Identify which cell holds the provided text, then report its [X, Y] central coordinate. 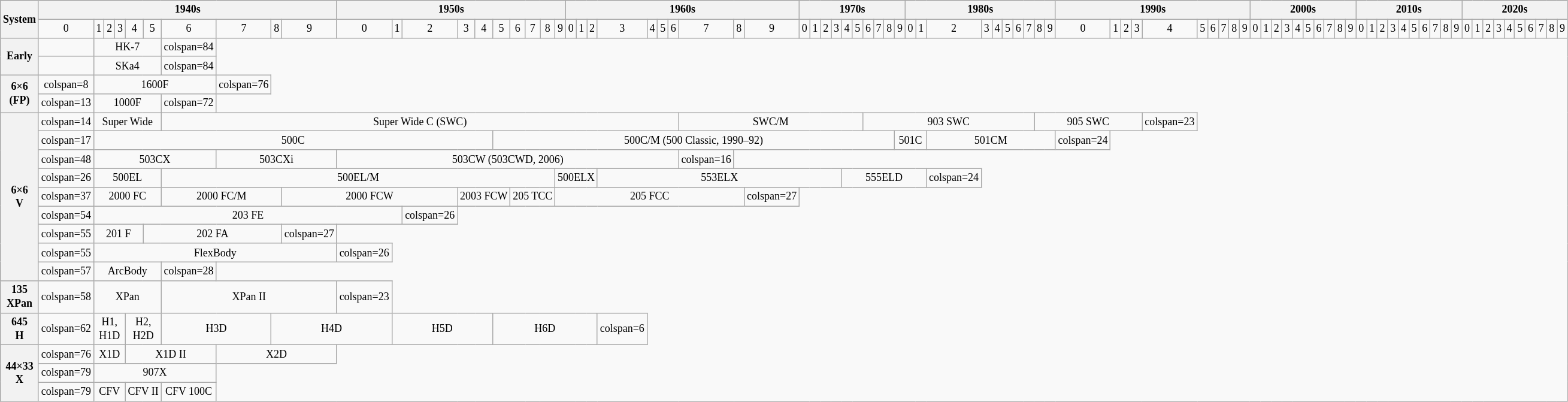
CFV 100C [189, 392]
X1D [109, 355]
500C/M (500 Classic, 1990–92) [694, 140]
colspan=57 [66, 271]
H6D [545, 329]
colspan=62 [66, 329]
2000s [1303, 10]
135XPan [20, 297]
colspan=37 [66, 197]
907X [155, 373]
2010s [1409, 10]
2000 FC [127, 197]
203 FE [248, 216]
colspan=58 [66, 297]
colspan=8 [66, 84]
XPan [127, 297]
1970s [853, 10]
H1, H1D [109, 329]
ArcBody [127, 271]
H5D [442, 329]
1950s [451, 10]
44×33X [20, 373]
H3D [216, 329]
501C [910, 140]
colspan=6 [622, 329]
colspan=54 [66, 216]
6×6(FP) [20, 93]
HK-7 [127, 47]
CFV II [143, 392]
X1D II [171, 355]
205 FCC [650, 197]
500EL [127, 177]
905 SWC [1088, 122]
501CM [991, 140]
System [20, 19]
SWC/M [770, 122]
903 SWC [949, 122]
500EL/M [358, 177]
1000F [127, 103]
colspan=72 [189, 103]
colspan=13 [66, 103]
553ELX [719, 177]
500ELX [576, 177]
colspan=17 [66, 140]
H2, H2D [143, 329]
500C [293, 140]
1960s [682, 10]
1980s [980, 10]
X2D [277, 355]
201 F [119, 234]
2003 FCW [484, 197]
colspan=16 [706, 159]
202 FA [212, 234]
205 TCC [533, 197]
SKa4 [127, 66]
2000 FCW [369, 197]
1990s [1152, 10]
1600F [155, 84]
2000 FC/M [222, 197]
503CX [155, 159]
2020s [1515, 10]
Super Wide [127, 122]
H4D [332, 329]
645H [20, 329]
6×6V [20, 197]
XPan II [249, 297]
FlexBody [215, 253]
CFV [109, 392]
503CW (503CWD, 2006) [508, 159]
Early [20, 56]
colspan=28 [189, 271]
1940s [187, 10]
Super Wide C (SWC) [420, 122]
503CXi [277, 159]
colspan=14 [66, 122]
colspan=48 [66, 159]
555ELD [884, 177]
